Output the (x, y) coordinate of the center of the cell containing the given text.  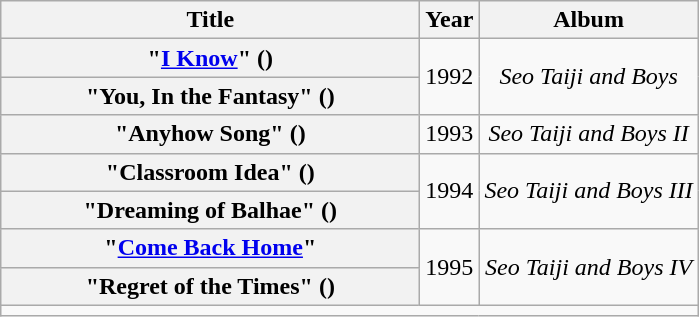
Year (450, 20)
1993 (450, 134)
Seo Taiji and Boys III (588, 191)
"Dreaming of Balhae" () (210, 210)
"Regret of the Times" () (210, 286)
"Classroom Idea" () (210, 172)
Seo Taiji and Boys IV (588, 267)
Seo Taiji and Boys (588, 77)
1992 (450, 77)
1995 (450, 267)
"Anyhow Song" () (210, 134)
Seo Taiji and Boys II (588, 134)
"You, In the Fantasy" () (210, 96)
"I Know" () (210, 58)
"Come Back Home" (210, 248)
Title (210, 20)
1994 (450, 191)
Album (588, 20)
